Find where the given text appears and provide that cell's center as (X, Y) coordinate. 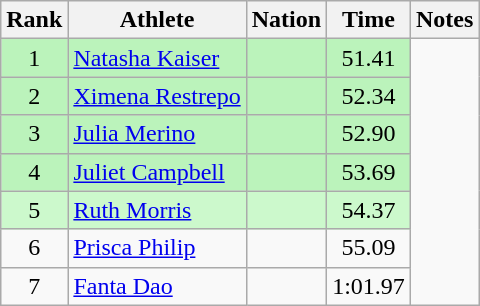
4 (34, 172)
Prisca Philip (157, 248)
Natasha Kaiser (157, 58)
3 (34, 134)
Fanta Dao (157, 286)
Ruth Morris (157, 210)
52.34 (369, 96)
Nation (286, 20)
55.09 (369, 248)
6 (34, 248)
5 (34, 210)
51.41 (369, 58)
Notes (444, 20)
52.90 (369, 134)
2 (34, 96)
54.37 (369, 210)
1 (34, 58)
Juliet Campbell (157, 172)
Rank (34, 20)
Ximena Restrepo (157, 96)
1:01.97 (369, 286)
Athlete (157, 20)
Julia Merino (157, 134)
7 (34, 286)
53.69 (369, 172)
Time (369, 20)
